For the text-containing cell, return its midpoint in [x, y] coordinate format. 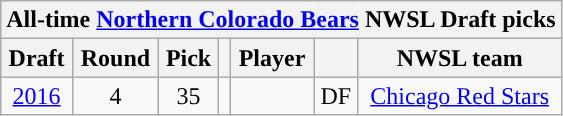
Draft [37, 58]
DF [336, 96]
Chicago Red Stars [460, 96]
Player [272, 58]
35 [188, 96]
All-time Northern Colorado Bears NWSL Draft picks [281, 20]
4 [115, 96]
Pick [188, 58]
NWSL team [460, 58]
Round [115, 58]
2016 [37, 96]
